Pinpoint the cell where the given text exists, returning its (X, Y) midpoint coordinate. 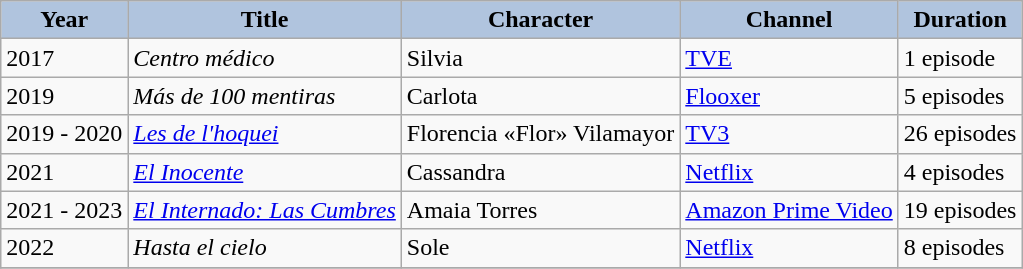
Hasta el cielo (265, 248)
4 episodes (960, 172)
Year (64, 20)
TV3 (789, 134)
Sole (540, 248)
Flooxer (789, 96)
2021 - 2023 (64, 210)
Character (540, 20)
26 episodes (960, 134)
2022 (64, 248)
2019 (64, 96)
TVE (789, 58)
Carlota (540, 96)
Title (265, 20)
Más de 100 mentiras (265, 96)
El Internado: Las Cumbres (265, 210)
Amaia Torres (540, 210)
8 episodes (960, 248)
Duration (960, 20)
Florencia «Flor» Vilamayor (540, 134)
Amazon Prime Video (789, 210)
Les de l'hoquei (265, 134)
2021 (64, 172)
Silvia (540, 58)
El Inocente (265, 172)
Channel (789, 20)
2017 (64, 58)
Cassandra (540, 172)
5 episodes (960, 96)
1 episode (960, 58)
19 episodes (960, 210)
Centro médico (265, 58)
2019 - 2020 (64, 134)
